Pinpoint the cell where the given text exists, returning its [X, Y] midpoint coordinate. 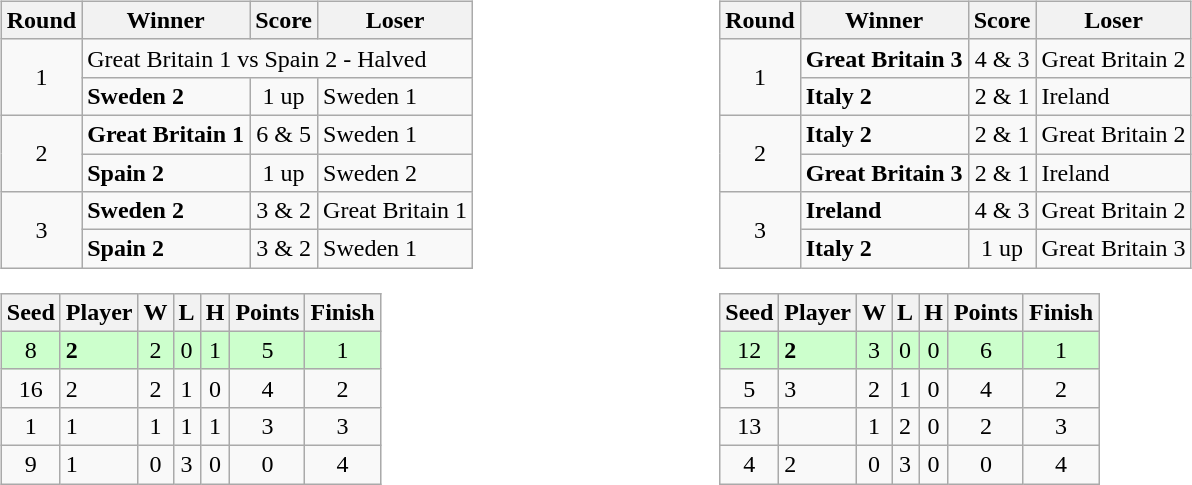
8 [30, 350]
Great Britain 1 vs Spain 2 - Halved [278, 58]
9 [30, 464]
13 [750, 426]
6 [986, 350]
6 & 5 [284, 134]
12 [750, 350]
16 [30, 388]
